Output the [X, Y] coordinate of the center of the cell containing the given text.  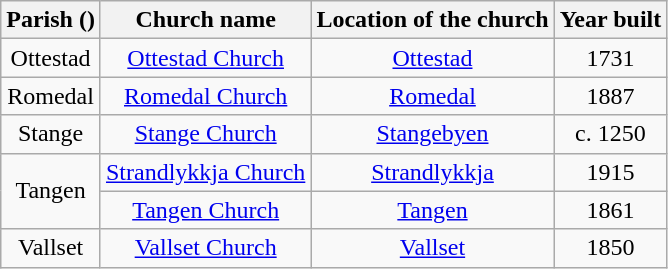
c. 1250 [610, 134]
Church name [205, 20]
1850 [610, 248]
Ottestad Church [205, 58]
Tangen Church [205, 210]
1731 [610, 58]
Stange [51, 134]
1861 [610, 210]
Strandlykkja [432, 172]
Parish () [51, 20]
Location of the church [432, 20]
Romedal Church [205, 96]
Stange Church [205, 134]
1915 [610, 172]
Vallset Church [205, 248]
Strandlykkja Church [205, 172]
1887 [610, 96]
Year built [610, 20]
Stangebyen [432, 134]
